Pinpoint the cell where the given text exists, returning its (x, y) midpoint coordinate. 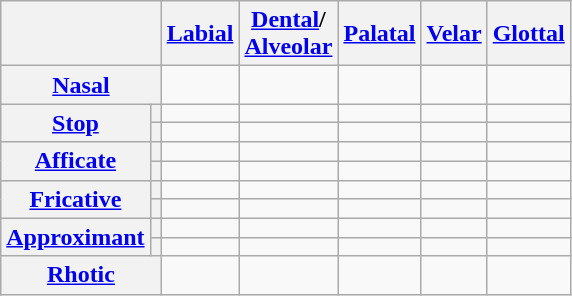
Palatal (380, 34)
Nasal (81, 85)
Stop (76, 123)
Dental/Alveolar (288, 34)
Glottal (528, 34)
Labial (200, 34)
Fricative (76, 199)
Afficate (76, 161)
Rhotic (81, 275)
Velar (454, 34)
Approximant (76, 237)
